Locate the cell with the specified text and output its [x, y] center coordinate. 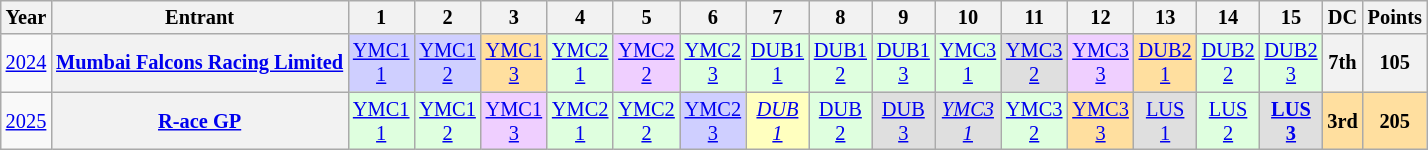
8 [840, 17]
DUB23 [1292, 63]
105 [1395, 63]
7 [778, 17]
5 [646, 17]
LUS3 [1292, 121]
2025 [26, 121]
3 [514, 17]
7th [1342, 63]
R-ace GP [200, 121]
9 [904, 17]
205 [1395, 121]
DUB22 [1228, 63]
DUB1 [778, 121]
DUB11 [778, 63]
DUB3 [904, 121]
14 [1228, 17]
2 [447, 17]
Mumbai Falcons Racing Limited [200, 63]
11 [1034, 17]
15 [1292, 17]
DUB21 [1166, 63]
Year [26, 17]
LUS2 [1228, 121]
4 [580, 17]
6 [713, 17]
1 [381, 17]
DC [1342, 17]
2024 [26, 63]
12 [1100, 17]
13 [1166, 17]
10 [968, 17]
DUB13 [904, 63]
LUS1 [1166, 121]
DUB12 [840, 63]
DUB2 [840, 121]
Entrant [200, 17]
Points [1395, 17]
3rd [1342, 121]
